Identify which cell holds the provided text, then report its (x, y) central coordinate. 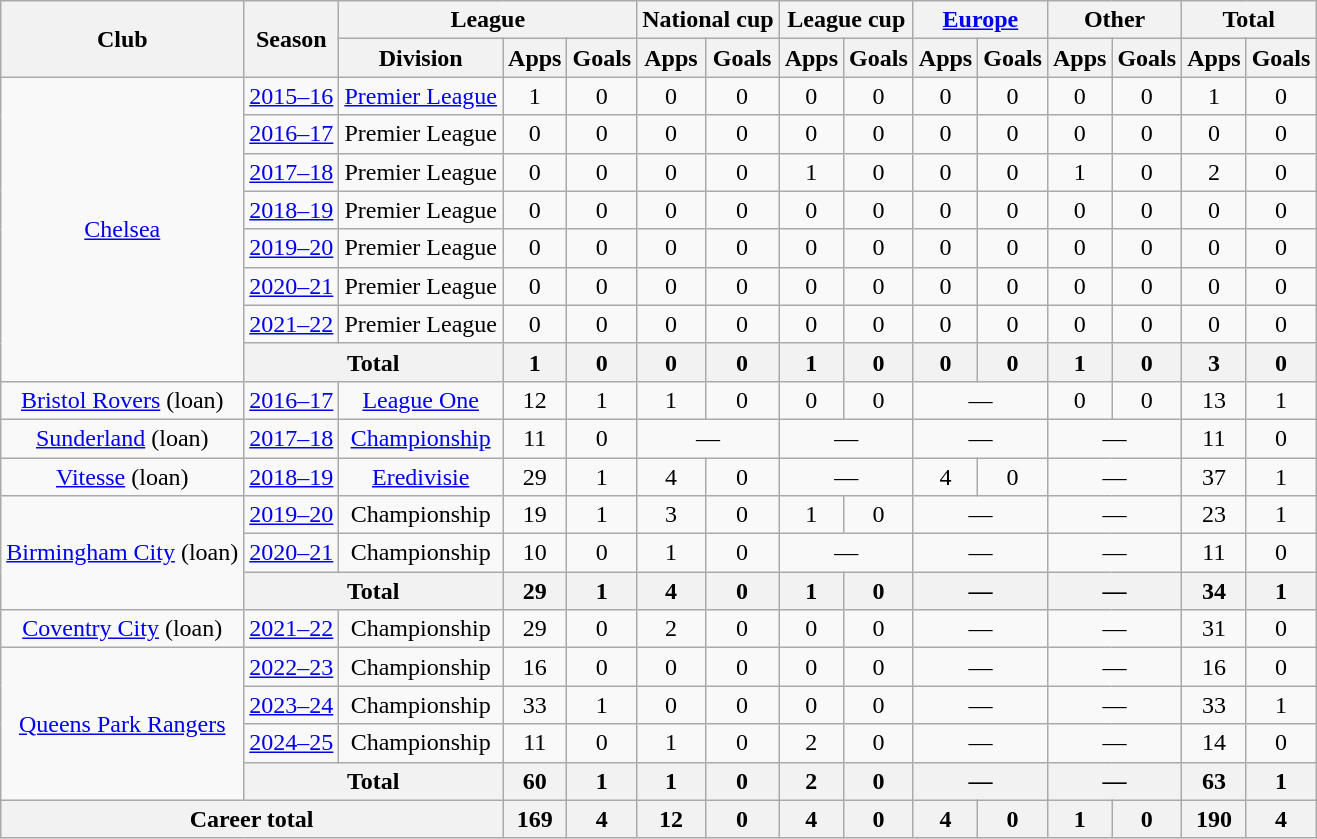
190 (1214, 819)
Birmingham City (loan) (122, 553)
23 (1214, 515)
60 (535, 781)
10 (535, 553)
Vitesse (loan) (122, 477)
Queens Park Rangers (122, 724)
Coventry City (loan) (122, 629)
2024–25 (292, 743)
31 (1214, 629)
19 (535, 515)
League cup (846, 20)
Sunderland (loan) (122, 438)
Club (122, 39)
Europe (980, 20)
13 (1214, 400)
League One (421, 400)
14 (1214, 743)
2023–24 (292, 705)
Eredivisie (421, 477)
2022–23 (292, 667)
Bristol Rovers (loan) (122, 400)
169 (535, 819)
League (488, 20)
2015–16 (292, 96)
Career total (252, 819)
34 (1214, 591)
Chelsea (122, 229)
Season (292, 39)
63 (1214, 781)
Other (1114, 20)
37 (1214, 477)
National cup (708, 20)
Division (421, 58)
